Provide the [X, Y] coordinate of the cell's center where the given text is located.  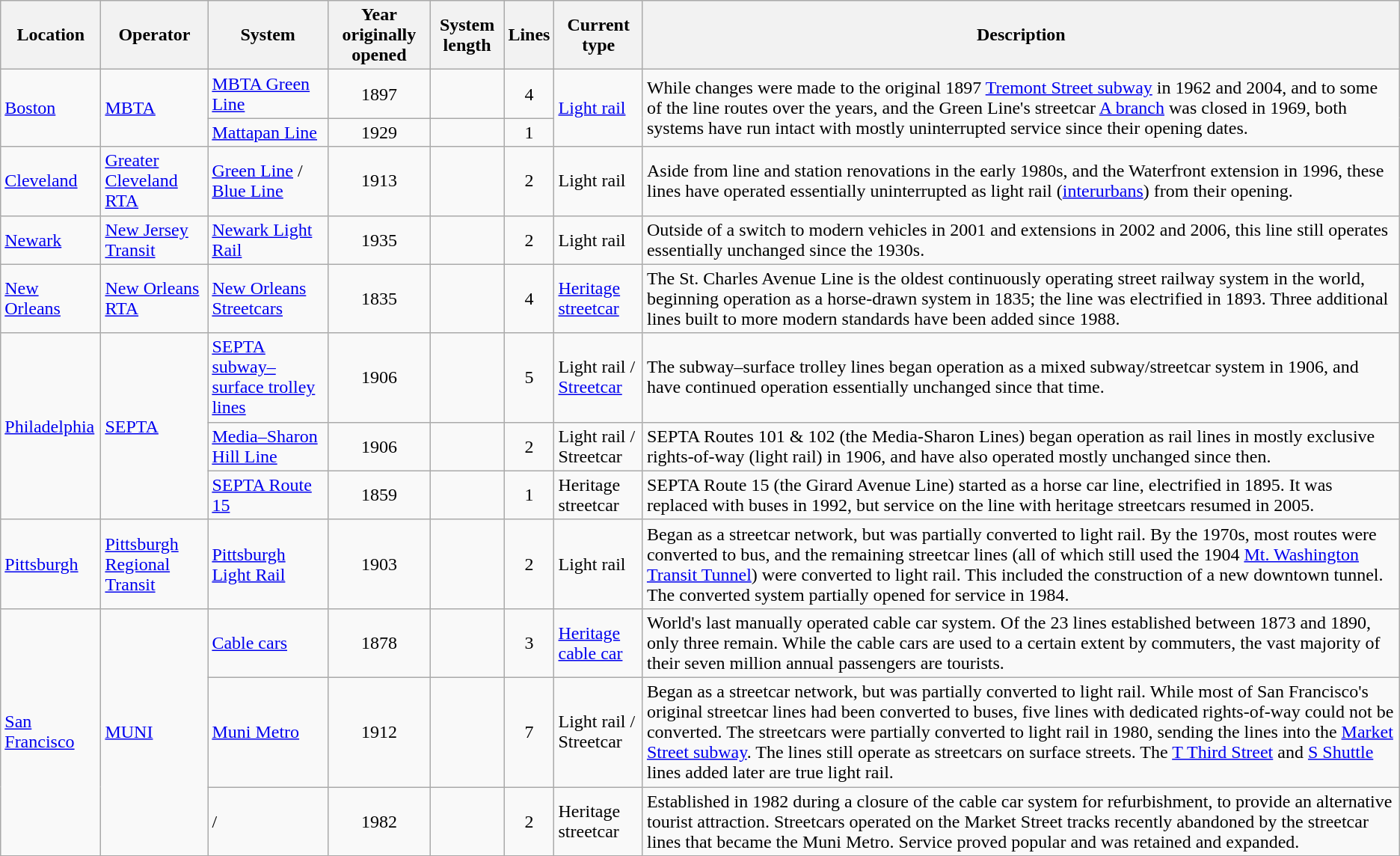
Muni Metro [268, 732]
Year originally opened [380, 35]
MBTA Green Line [268, 94]
3 [529, 643]
SEPTA subway–surface trolley lines [268, 377]
Media–Sharon Hill Line [268, 446]
Green Line / Blue Line [268, 181]
Newark [51, 239]
1912 [380, 732]
New Jersey Transit [154, 239]
MBTA [154, 108]
System [268, 35]
Greater Cleveland RTA [154, 181]
Lines [529, 35]
1859 [380, 495]
Location [51, 35]
/ [268, 822]
1835 [380, 299]
Description [1021, 35]
New Orleans RTA [154, 299]
MUNI [154, 732]
Current type [598, 35]
Mattapan Line [268, 132]
1913 [380, 181]
1935 [380, 239]
SEPTA Route 15 [268, 495]
SEPTA [154, 427]
1903 [380, 564]
Cleveland [51, 181]
1982 [380, 822]
1929 [380, 132]
1897 [380, 94]
Heritage cable car [598, 643]
New Orleans Streetcars [268, 299]
Pittsburgh Regional Transit [154, 564]
5 [529, 377]
New Orleans [51, 299]
Newark Light Rail [268, 239]
System length [467, 35]
San Francisco [51, 732]
Philadelphia [51, 427]
Operator [154, 35]
1878 [380, 643]
Boston [51, 108]
Pittsburgh Light Rail [268, 564]
Cable cars [268, 643]
Outside of a switch to modern vehicles in 2001 and extensions in 2002 and 2006, this line still operates essentially unchanged since the 1930s. [1021, 239]
7 [529, 732]
Pittsburgh [51, 564]
